Scan for the cell matching the given text and deliver its (x, y) coordinate at center. 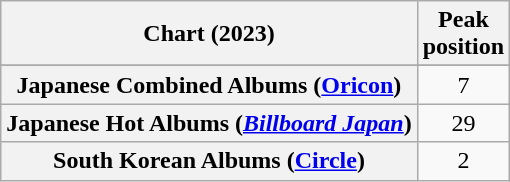
Peakposition (463, 34)
7 (463, 85)
Japanese Combined Albums (Oricon) (209, 85)
2 (463, 161)
29 (463, 123)
South Korean Albums (Circle) (209, 161)
Chart (2023) (209, 34)
Japanese Hot Albums (Billboard Japan) (209, 123)
